Detect which cell encompasses the target text, then output its [X, Y] center coordinate. 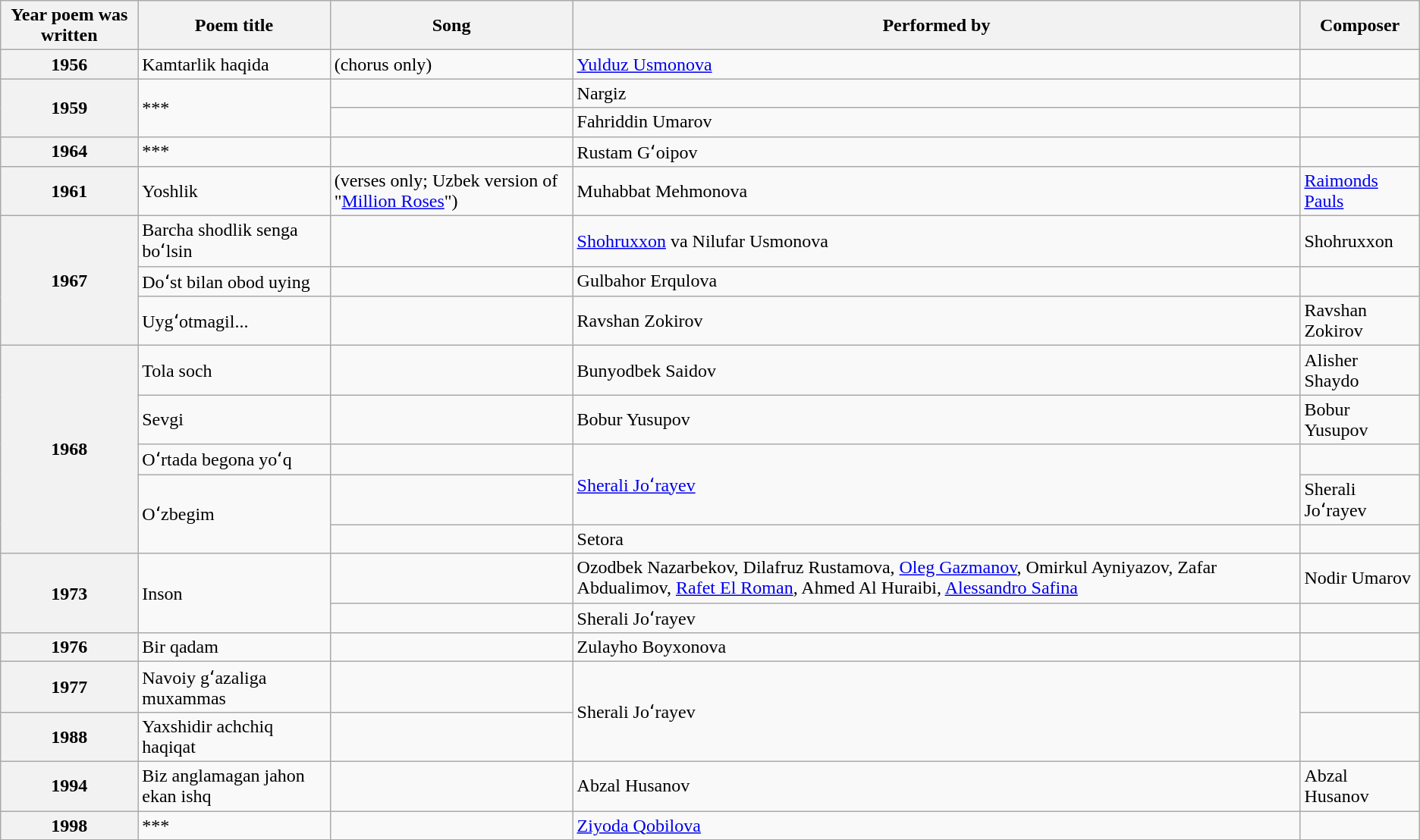
Bunyodbek Saidov [936, 370]
Barcha shodlik senga boʻlsin [234, 241]
Uygʻotmagil... [234, 321]
Setora [936, 539]
Fahriddin Umarov [936, 122]
Shohruxxon va Nilufar Usmonova [936, 241]
Biz anglamagan jahon ekan ishq [234, 785]
Inson [234, 593]
Doʻst bilan obod uying [234, 281]
1956 [70, 64]
Kamtarlik haqida [234, 64]
Composer [1359, 26]
1998 [70, 826]
Ziyoda Qobilova [936, 826]
Ozodbek Nazarbekov, Dilafruz Rustamova, Oleg Gazmanov, Omirkul Ayniyazov, Zafar Abdualimov, Rafet El Roman, Ahmed Al Huraibi, Alessandro Safina [936, 578]
Zulayho Boyxonova [936, 647]
1964 [70, 152]
1961 [70, 191]
Shohruxxon [1359, 241]
1988 [70, 737]
(verses only; Uzbek version of "Million Roses") [451, 191]
Alisher Shaydo [1359, 370]
Muhabbat Mehmonova [936, 191]
1968 [70, 450]
Sevgi [234, 420]
(chorus only) [451, 64]
Oʻzbegim [234, 514]
Song [451, 26]
Yaxshidir achchiq haqiqat [234, 737]
Rustam Gʻoipov [936, 152]
Tola soch [234, 370]
Gulbahor Erqulova [936, 281]
1967 [70, 281]
1976 [70, 647]
Bir qadam [234, 647]
1959 [70, 108]
1973 [70, 593]
1994 [70, 785]
1977 [70, 687]
Yoshlik [234, 191]
Nargiz [936, 93]
Oʻrtada begona yoʻq [234, 459]
Yulduz Usmonova [936, 64]
Navoiy gʻazaliga muxammas [234, 687]
Raimonds Pauls [1359, 191]
Year poem was written [70, 26]
Poem title [234, 26]
Performed by [936, 26]
Nodir Umarov [1359, 578]
